Return (x, y) of the center of cell containing provided text 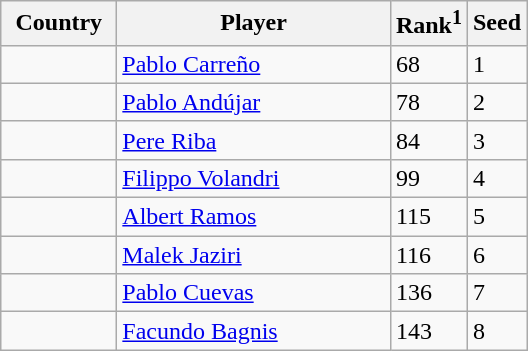
Albert Ramos (254, 217)
Pablo Cuevas (254, 293)
6 (496, 255)
Pere Riba (254, 140)
136 (428, 293)
7 (496, 293)
5 (496, 217)
Country (59, 24)
Malek Jaziri (254, 255)
115 (428, 217)
2 (496, 102)
Filippo Volandri (254, 178)
84 (428, 140)
116 (428, 255)
4 (496, 178)
8 (496, 331)
68 (428, 64)
Pablo Andújar (254, 102)
1 (496, 64)
Seed (496, 24)
Rank1 (428, 24)
Player (254, 24)
3 (496, 140)
78 (428, 102)
Facundo Bagnis (254, 331)
143 (428, 331)
Pablo Carreño (254, 64)
99 (428, 178)
